Extract the (X, Y) coordinate from the center of the cell holding the provided text.  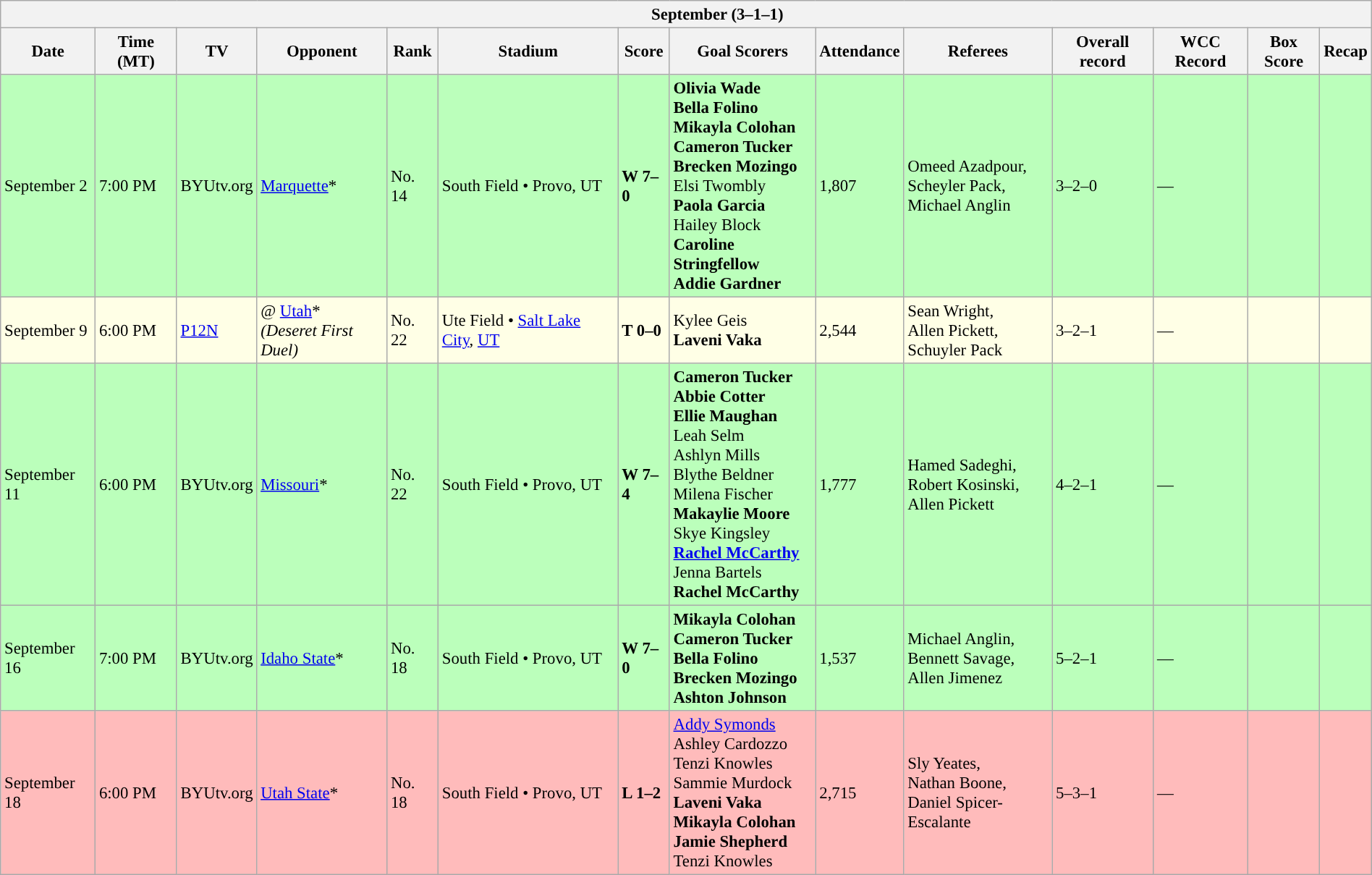
Marquette* (322, 186)
Goal Scorers (742, 51)
Ute Field • Salt Lake City, UT (528, 331)
Rank (412, 51)
1,807 (860, 186)
Referees (978, 51)
Time (MT) (136, 51)
Missouri* (322, 485)
T 0–0 (644, 331)
Sly Yeates, Nathan Boone, Daniel Spicer-Escalante (978, 793)
Overall record (1103, 51)
Hamed Sadeghi, Robert Kosinski, Allen Pickett (978, 485)
L 1–2 (644, 793)
WCC Record (1201, 51)
Utah State* (322, 793)
5–2–1 (1103, 659)
Kylee Geis Laveni Vaka (742, 331)
September 18 (48, 793)
3–2–1 (1103, 331)
Mikayla Colohan Cameron Tucker Bella Folino Brecken Mozingo Ashton Johnson (742, 659)
P12N (217, 331)
September 9 (48, 331)
September (3–1–1) (686, 14)
1,537 (860, 659)
September 16 (48, 659)
TV (217, 51)
Score (644, 51)
September 11 (48, 485)
2,544 (860, 331)
Sean Wright, Allen Pickett, Schuyler Pack (978, 331)
3–2–0 (1103, 186)
Recap (1346, 51)
Idaho State* (322, 659)
2,715 (860, 793)
Michael Anglin, Bennett Savage, Allen Jimenez (978, 659)
Date (48, 51)
No. 14 (412, 186)
5–3–1 (1103, 793)
September 2 (48, 186)
4–2–1 (1103, 485)
Box Score (1284, 51)
Addy Symonds Ashley Cardozzo Tenzi Knowles Sammie Murdock Laveni Vaka Mikayla Colohan Jamie Shepherd Tenzi Knowles (742, 793)
W 7–4 (644, 485)
1,777 (860, 485)
Opponent (322, 51)
Omeed Azadpour, Scheyler Pack, Michael Anglin (978, 186)
Olivia Wade Bella Folino Mikayla Colohan Cameron Tucker Brecken Mozingo Elsi Twombly Paola Garcia Hailey Block Caroline Stringfellow Addie Gardner (742, 186)
Stadium (528, 51)
@ Utah*(Deseret First Duel) (322, 331)
Attendance (860, 51)
